Extract the (x, y) coordinate from the center of the cell holding the provided text.  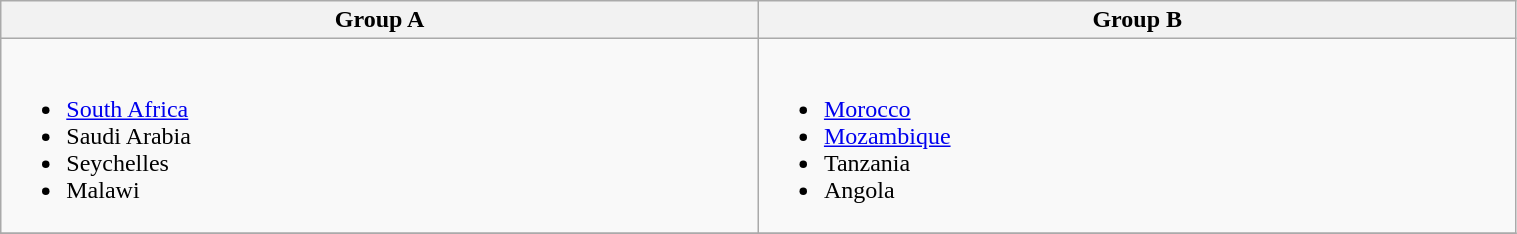
Group A (380, 20)
Morocco Mozambique Tanzania Angola (1137, 136)
Group B (1137, 20)
South Africa Saudi Arabia Seychelles Malawi (380, 136)
